Identify which cell holds the provided text, then report its (x, y) central coordinate. 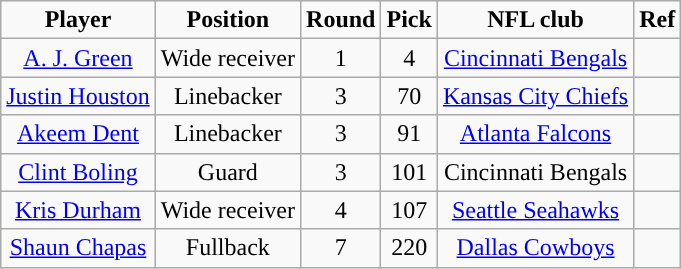
Shaun Chapas (78, 248)
Atlanta Falcons (535, 134)
1 (341, 58)
Ref (658, 20)
Position (228, 20)
Justin Houston (78, 96)
Pick (409, 20)
Round (341, 20)
Akeem Dent (78, 134)
Kris Durham (78, 210)
Kansas City Chiefs (535, 96)
220 (409, 248)
Player (78, 20)
91 (409, 134)
107 (409, 210)
Fullback (228, 248)
Clint Boling (78, 172)
Guard (228, 172)
Seattle Seahawks (535, 210)
Dallas Cowboys (535, 248)
101 (409, 172)
A. J. Green (78, 58)
70 (409, 96)
7 (341, 248)
NFL club (535, 20)
